Capture the cell that displays the provided text and extract its [x, y] central coordinate. 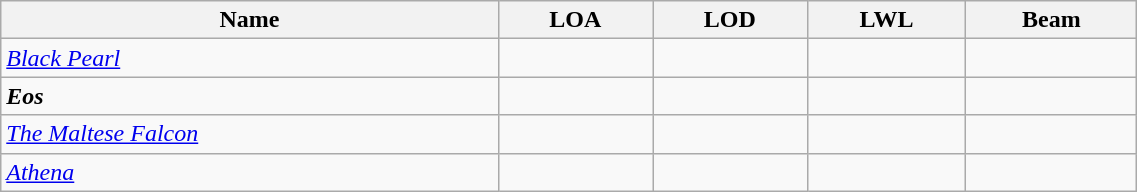
Athena [250, 172]
Black Pearl [250, 58]
Eos [250, 96]
The Maltese Falcon [250, 134]
Name [250, 20]
Beam [1052, 20]
LOA [575, 20]
LOD [730, 20]
LWL [886, 20]
